Return [X, Y] of the center of cell containing provided text 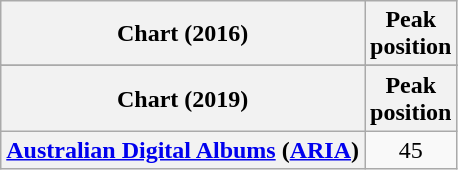
Chart (2016) [183, 34]
Chart (2019) [183, 98]
Australian Digital Albums (ARIA) [183, 150]
45 [411, 150]
